From the cell containing the given text, extract its center point as [X, Y] coordinate. 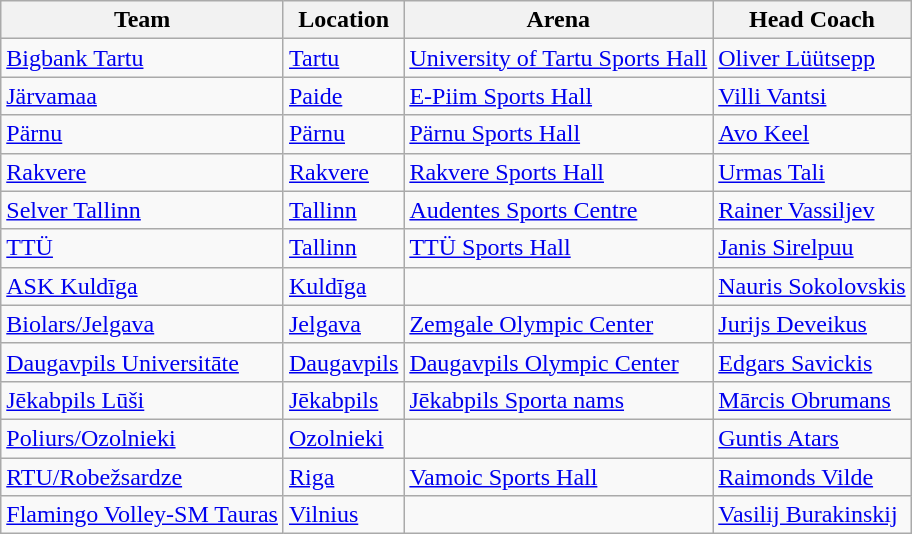
Paide [343, 96]
Rakvere Sports Hall [558, 172]
Flamingo Volley-SM Tauras [142, 515]
Janis Sirelpuu [812, 248]
ASK Kuldīga [142, 286]
Avo Keel [812, 134]
Head Coach [812, 20]
Mārcis Obrumans [812, 400]
Daugavpils [343, 362]
E-Piim Sports Hall [558, 96]
Arena [558, 20]
Oliver Lüütsepp [812, 58]
Zemgale Olympic Center [558, 324]
Jurijs Deveikus [812, 324]
Kuldīga [343, 286]
RTU/Robežsardze [142, 477]
Pärnu Sports Hall [558, 134]
Jelgava [343, 324]
Audentes Sports Centre [558, 210]
Team [142, 20]
Location [343, 20]
Riga [343, 477]
Järvamaa [142, 96]
Daugavpils Universitāte [142, 362]
Edgars Savickis [812, 362]
Vamoic Sports Hall [558, 477]
Daugavpils Olympic Center [558, 362]
Bigbank Tartu [142, 58]
Selver Tallinn [142, 210]
Jēkabpils [343, 400]
Vasilij Burakinskij [812, 515]
Biolars/Jelgava [142, 324]
Raimonds Vilde [812, 477]
Jēkabpils Sporta nams [558, 400]
Nauris Sokolovskis [812, 286]
Poliurs/Ozolnieki [142, 438]
Rainer Vassiljev [812, 210]
Tartu [343, 58]
Ozolnieki [343, 438]
TTÜ Sports Hall [558, 248]
Vilnius [343, 515]
Urmas Tali [812, 172]
Jēkabpils Lūši [142, 400]
Guntis Atars [812, 438]
TTÜ [142, 248]
Villi Vantsi [812, 96]
University of Tartu Sports Hall [558, 58]
